Determine the (X, Y) coordinate at the center of the cell enclosing the given text.  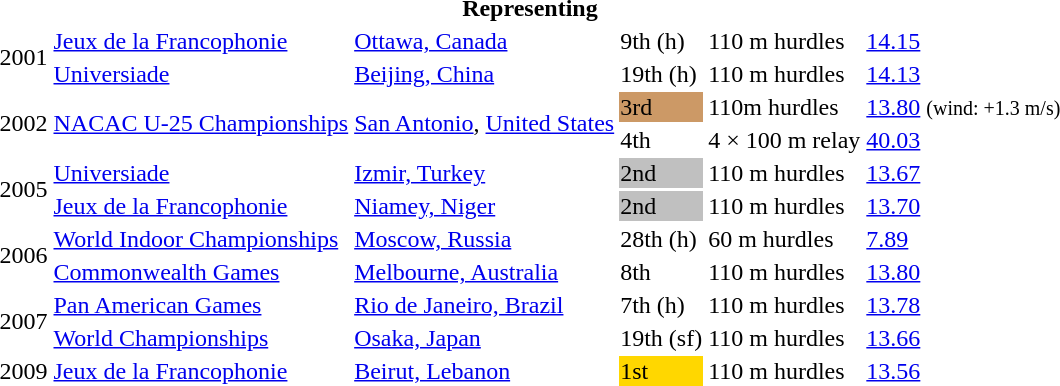
Beirut, Lebanon (484, 371)
60 m hurdles (784, 239)
9th (h) (662, 41)
4th (662, 140)
Melbourne, Australia (484, 272)
Osaka, Japan (484, 338)
Niamey, Niger (484, 206)
World Indoor Championships (201, 239)
Moscow, Russia (484, 239)
Izmir, Turkey (484, 173)
110m hurdles (784, 107)
Commonwealth Games (201, 272)
1st (662, 371)
Rio de Janeiro, Brazil (484, 305)
NACAC U-25 Championships (201, 124)
3rd (662, 107)
19th (sf) (662, 338)
19th (h) (662, 74)
World Championships (201, 338)
Beijing, China (484, 74)
28th (h) (662, 239)
4 × 100 m relay (784, 140)
8th (662, 272)
7th (h) (662, 305)
Ottawa, Canada (484, 41)
Pan American Games (201, 305)
San Antonio, United States (484, 124)
